Output the (x, y) coordinate of the center of the cell containing the given text.  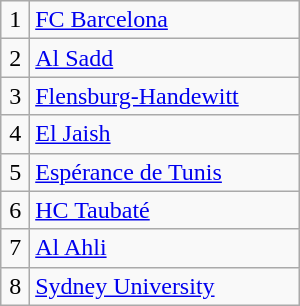
5 (16, 172)
4 (16, 134)
Al Sadd (165, 58)
Sydney University (165, 286)
6 (16, 210)
1 (16, 20)
Al Ahli (165, 248)
8 (16, 286)
7 (16, 248)
HC Taubaté (165, 210)
Espérance de Tunis (165, 172)
Flensburg-Handewitt (165, 96)
FC Barcelona (165, 20)
El Jaish (165, 134)
3 (16, 96)
2 (16, 58)
